Scan for the cell matching the given text and deliver its [X, Y] coordinate at center. 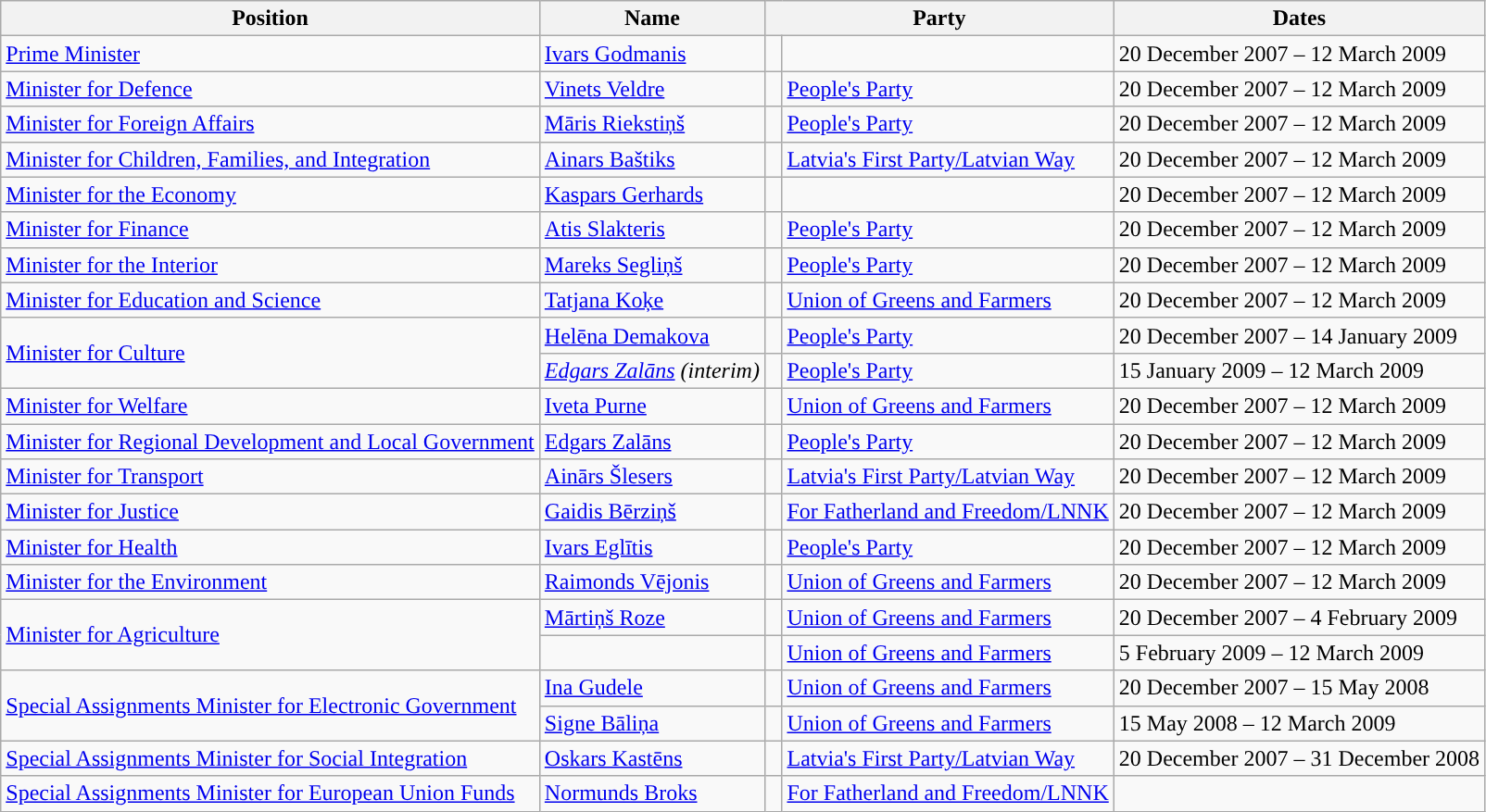
Vinets Veldre [652, 89]
Name [652, 19]
Ina Gudele [652, 688]
Minister for Education and Science [271, 300]
Signe Bāliņa [652, 723]
15 January 2009 – 12 March 2009 [1299, 370]
Minister for Finance [271, 230]
Mārtiņš Roze [652, 618]
Māris Riekstiņš [652, 124]
Party [939, 19]
Minister for Welfare [271, 406]
Edgars Zalāns (interim) [652, 370]
Normunds Broks [652, 793]
Special Assignments Minister for Social Integration [271, 758]
Minister for Transport [271, 477]
Special Assignments Minister for European Union Funds [271, 793]
Kaspars Gerhards [652, 194]
Minister for Regional Development and Local Government [271, 442]
Minister for Justice [271, 512]
Dates [1299, 19]
Minister for Health [271, 547]
Position [271, 19]
Tatjana Koķe [652, 300]
Mareks Segliņš [652, 265]
Minister for Culture [271, 353]
Minister for the Economy [271, 194]
Minister for the Environment [271, 582]
Minister for Defence [271, 89]
20 December 2007 – 15 May 2008 [1299, 688]
Ivars Godmanis [652, 54]
Atis Slakteris [652, 230]
Helēna Demakova [652, 335]
Minister for the Interior [271, 265]
Minister for Foreign Affairs [271, 124]
5 February 2009 – 12 March 2009 [1299, 653]
20 December 2007 – 14 January 2009 [1299, 335]
Ainars Baštiks [652, 159]
Edgars Zalāns [652, 442]
20 December 2007 – 31 December 2008 [1299, 758]
20 December 2007 – 4 February 2009 [1299, 618]
Gaidis Bērziņš [652, 512]
Iveta Purne [652, 406]
Raimonds Vējonis [652, 582]
Minister for Children, Families, and Integration [271, 159]
Minister for Agriculture [271, 635]
Ainārs Šlesers [652, 477]
15 May 2008 – 12 March 2009 [1299, 723]
Special Assignments Minister for Electronic Government [271, 706]
Prime Minister [271, 54]
Oskars Kastēns [652, 758]
Ivars Eglītis [652, 547]
